Provide the (X, Y) coordinate of the cell's center where the given text is located.  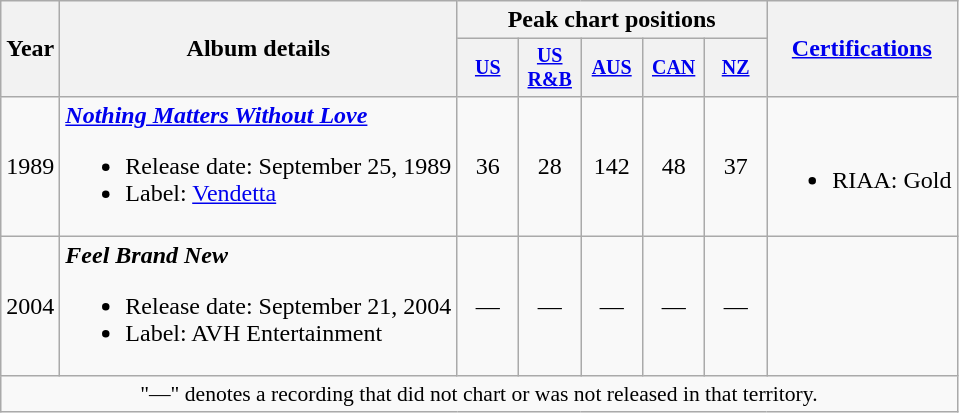
28 (550, 166)
37 (736, 166)
142 (612, 166)
Feel Brand NewRelease date: September 21, 2004Label: AVH Entertainment (258, 306)
Certifications (862, 49)
US (488, 68)
1989 (30, 166)
USR&B (550, 68)
48 (674, 166)
Peak chart positions (612, 20)
RIAA: Gold (862, 166)
Year (30, 49)
Nothing Matters Without LoveRelease date: September 25, 1989Label: Vendetta (258, 166)
CAN (674, 68)
Album details (258, 49)
NZ (736, 68)
2004 (30, 306)
36 (488, 166)
AUS (612, 68)
"—" denotes a recording that did not chart or was not released in that territory. (479, 394)
